Provide the [x, y] coordinate of the cell's center where the given text is located.  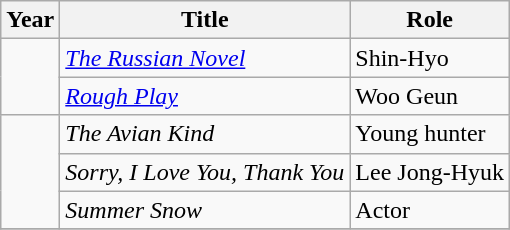
Actor [430, 210]
Young hunter [430, 134]
Title [205, 20]
Woo Geun [430, 96]
Shin-Hyo [430, 58]
The Avian Kind [205, 134]
Lee Jong-Hyuk [430, 172]
Year [30, 20]
The Russian Novel [205, 58]
Rough Play [205, 96]
Role [430, 20]
Summer Snow [205, 210]
Sorry, I Love You, Thank You [205, 172]
